Locate the cell with the specified text and output its (X, Y) center coordinate. 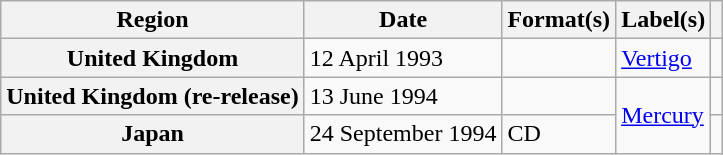
CD (559, 134)
13 June 1994 (403, 96)
United Kingdom (152, 58)
12 April 1993 (403, 58)
Format(s) (559, 20)
Region (152, 20)
Label(s) (664, 20)
Mercury (664, 115)
Japan (152, 134)
Vertigo (664, 58)
United Kingdom (re-release) (152, 96)
24 September 1994 (403, 134)
Date (403, 20)
